Locate the cell with the specified text and output its [X, Y] center coordinate. 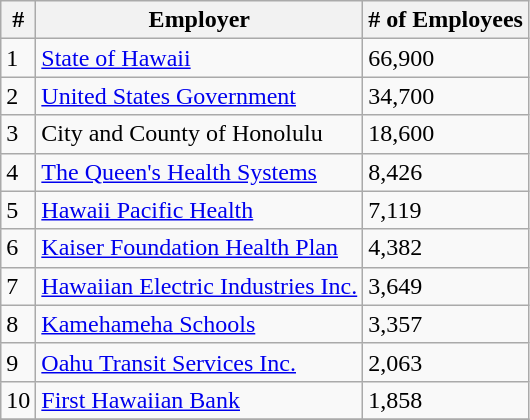
1,858 [446, 400]
66,900 [446, 58]
9 [18, 362]
5 [18, 210]
Kaiser Foundation Health Plan [200, 248]
City and County of Honolulu [200, 134]
First Hawaiian Bank [200, 400]
10 [18, 400]
18,600 [446, 134]
State of Hawaii [200, 58]
2,063 [446, 362]
3 [18, 134]
2 [18, 96]
34,700 [446, 96]
3,649 [446, 286]
Hawaiian Electric Industries Inc. [200, 286]
4,382 [446, 248]
# of Employees [446, 20]
# [18, 20]
7 [18, 286]
7,119 [446, 210]
Oahu Transit Services Inc. [200, 362]
3,357 [446, 324]
Hawaii Pacific Health [200, 210]
United States Government [200, 96]
8 [18, 324]
The Queen's Health Systems [200, 172]
8,426 [446, 172]
Kamehameha Schools [200, 324]
Employer [200, 20]
1 [18, 58]
6 [18, 248]
4 [18, 172]
